Provide the [x, y] coordinate of the cell's center where the given text is located.  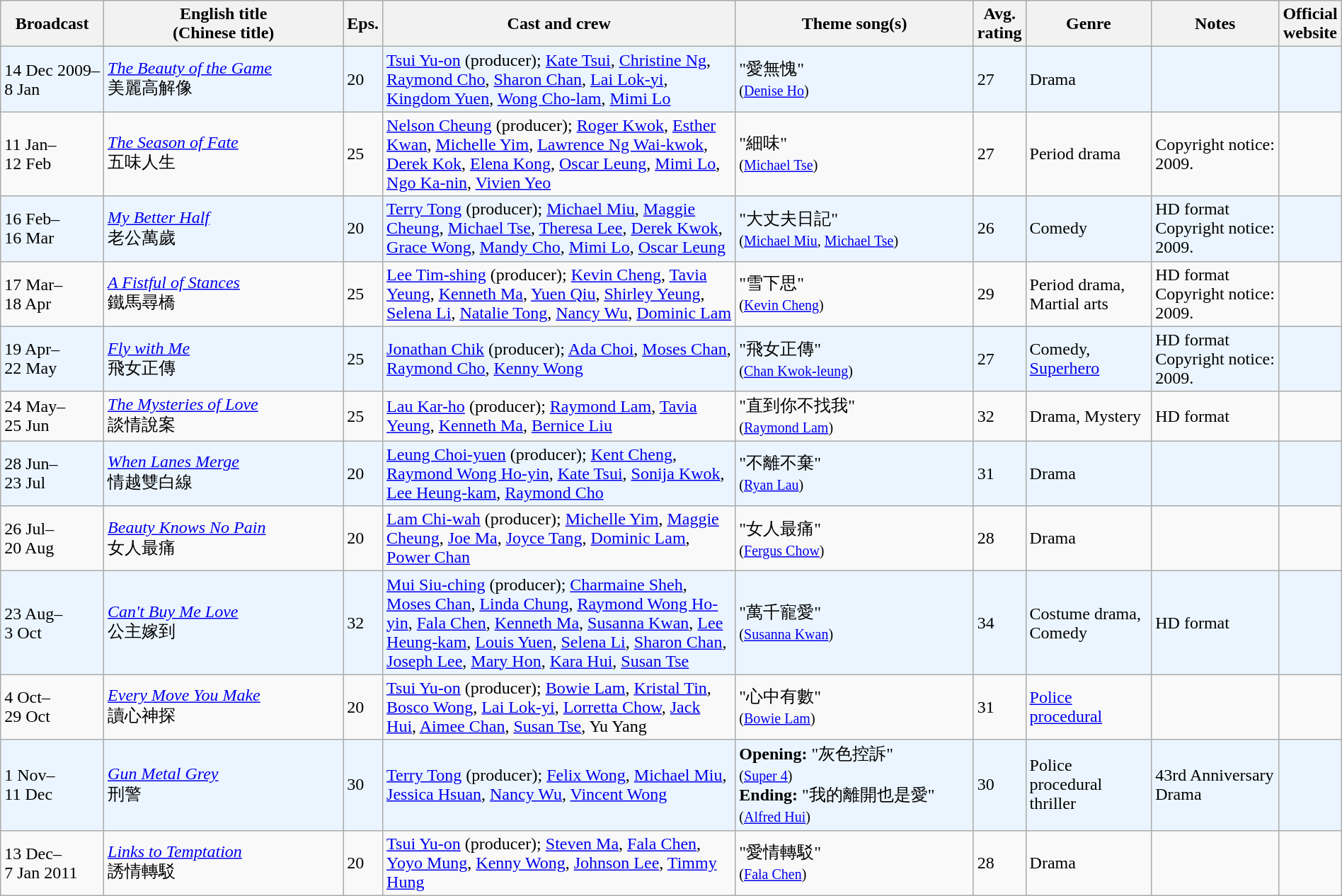
Gun Metal Grey 刑警 [224, 785]
Beauty Knows No Pain 女人最痛 [224, 539]
26 [999, 229]
"飛女正傳"(Chan Kwok-leung) [855, 359]
Lau Kar-ho (producer); Raymond Lam, Tavia Yeung, Kenneth Ma, Bernice Liu [559, 416]
"大丈夫日記" (Michael Miu, Michael Tse) [855, 229]
Cast and crew [559, 24]
Tsui Yu-on (producer); Steven Ma, Fala Chen, Yoyo Mung, Kenny Wong, Johnson Lee, Timmy Hung [559, 863]
Drama, Mystery [1089, 416]
"細味" (Michael Tse) [855, 154]
When Lanes Merge 情越雙白線 [224, 473]
Police procedural thriller [1089, 785]
Costume drama, Comedy [1089, 623]
"不離不棄" (Ryan Lau) [855, 473]
The Beauty of the Game 美麗高解像 [224, 79]
Comedy, Superhero [1089, 359]
13 Dec–7 Jan 2011 [52, 863]
14 Dec 2009–8 Jan [52, 79]
Copyright notice: 2009. [1215, 154]
Broadcast [52, 24]
Theme song(s) [855, 24]
Fly with Me 飛女正傳 [224, 359]
23 Aug–3 Oct [52, 623]
Tsui Yu-on (producer); Bowie Lam, Kristal Tin, Bosco Wong, Lai Lok-yi, Lorretta Chow, Jack Hui, Aimee Chan, Susan Tse, Yu Yang [559, 707]
Terry Tong (producer); Felix Wong, Michael Miu, Jessica Hsuan, Nancy Wu, Vincent Wong [559, 785]
"萬千寵愛" (Susanna Kwan) [855, 623]
43rd Anniversary Drama [1215, 785]
English title (Chinese title) [224, 24]
28 Jun–23 Jul [52, 473]
Official website [1310, 24]
My Better Half 老公萬歲 [224, 229]
4 Oct–29 Oct [52, 707]
A Fistful of Stances 鐵馬尋橋 [224, 294]
Tsui Yu-on (producer); Kate Tsui, Christine Ng, Raymond Cho, Sharon Chan, Lai Lok-yi, Kingdom Yuen, Wong Cho-lam, Mimi Lo [559, 79]
Leung Choi-yuen (producer); Kent Cheng, Raymond Wong Ho-yin, Kate Tsui, Sonija Kwok, Lee Heung-kam, Raymond Cho [559, 473]
24 May–25 Jun [52, 416]
26 Jul–20 Aug [52, 539]
Jonathan Chik (producer); Ada Choi, Moses Chan, Raymond Cho, Kenny Wong [559, 359]
"女人最痛" (Fergus Chow) [855, 539]
Lee Tim-shing (producer); Kevin Cheng, Tavia Yeung, Kenneth Ma, Yuen Qiu, Shirley Yeung, Selena Li, Natalie Tong, Nancy Wu, Dominic Lam [559, 294]
29 [999, 294]
11 Jan–12 Feb [52, 154]
1 Nov–11 Dec [52, 785]
Police procedural [1089, 707]
Comedy [1089, 229]
Can't Buy Me Love 公主嫁到 [224, 623]
Links to Temptation 誘情轉駁 [224, 863]
Period drama, Martial arts [1089, 294]
"心中有數" (Bowie Lam) [855, 707]
"直到你不找我" (Raymond Lam) [855, 416]
34 [999, 623]
Opening: "灰色控訴" (Super 4) Ending: "我的離開也是愛" (Alfred Hui) [855, 785]
"雪下思" (Kevin Cheng) [855, 294]
Genre [1089, 24]
Lam Chi-wah (producer); Michelle Yim, Maggie Cheung, Joe Ma, Joyce Tang, Dominic Lam, Power Chan [559, 539]
"愛無愧" (Denise Ho) [855, 79]
Every Move You Make 讀心神探 [224, 707]
"愛情轉駁"(Fala Chen) [855, 863]
The Mysteries of Love 談情說案 [224, 416]
17 Mar–18 Apr [52, 294]
16 Feb–16 Mar [52, 229]
Eps. [363, 24]
Terry Tong (producer); Michael Miu, Maggie Cheung, Michael Tse, Theresa Lee, Derek Kwok, Grace Wong, Mandy Cho, Mimi Lo, Oscar Leung [559, 229]
Notes [1215, 24]
Avg. rating [999, 24]
19 Apr–22 May [52, 359]
The Season of Fate 五味人生 [224, 154]
Period drama [1089, 154]
